Capture the cell that displays the provided text and extract its [x, y] central coordinate. 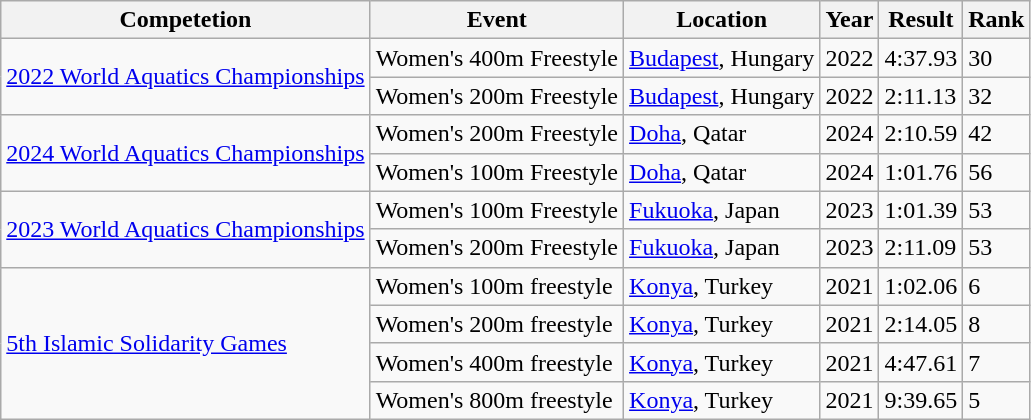
Women's 100m freestyle [496, 286]
32 [996, 96]
2:11.09 [921, 248]
2:10.59 [921, 134]
Women's 400m freestyle [496, 362]
Event [496, 20]
5th Islamic Solidarity Games [186, 343]
56 [996, 172]
42 [996, 134]
4:47.61 [921, 362]
1:01.39 [921, 210]
Location [722, 20]
30 [996, 58]
Year [850, 20]
2:14.05 [921, 324]
9:39.65 [921, 400]
1:02.06 [921, 286]
8 [996, 324]
Women's 400m Freestyle [496, 58]
6 [996, 286]
4:37.93 [921, 58]
2023 World Aquatics Championships [186, 229]
2024 World Aquatics Championships [186, 153]
1:01.76 [921, 172]
2022 World Aquatics Championships [186, 77]
Result [921, 20]
Competetion [186, 20]
Rank [996, 20]
Women's 200m freestyle [496, 324]
2:11.13 [921, 96]
Women's 800m freestyle [496, 400]
5 [996, 400]
7 [996, 362]
